For the text-containing cell, return its midpoint in [x, y] coordinate format. 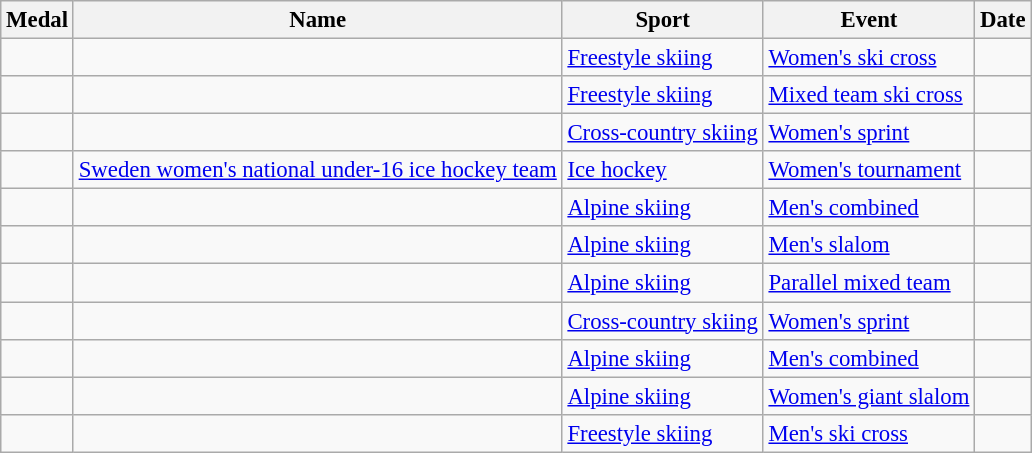
Women's ski cross [869, 58]
Sweden women's national under-16 ice hockey team [318, 170]
Mixed team ski cross [869, 95]
Date [1003, 20]
Men's ski cross [869, 433]
Event [869, 20]
Ice hockey [662, 170]
Sport [662, 20]
Parallel mixed team [869, 283]
Women's tournament [869, 170]
Men's slalom [869, 245]
Medal [38, 20]
Women's giant slalom [869, 396]
Name [318, 20]
